Pinpoint the cell where the given text exists, returning its [x, y] midpoint coordinate. 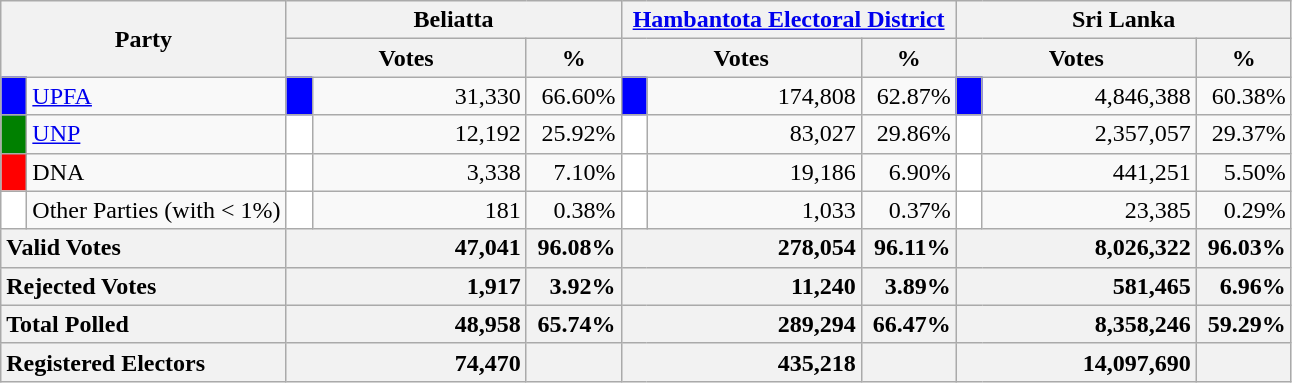
181 [419, 210]
174,808 [754, 96]
581,465 [1076, 286]
0.37% [908, 210]
435,218 [741, 362]
8,358,246 [1076, 324]
278,054 [741, 248]
Valid Votes [144, 248]
29.37% [1244, 134]
25.92% [574, 134]
Rejected Votes [144, 286]
31,330 [419, 96]
8,026,322 [1076, 248]
48,958 [406, 324]
Total Polled [144, 324]
12,192 [419, 134]
7.10% [574, 172]
66.47% [908, 324]
11,240 [741, 286]
62.87% [908, 96]
UPFA [156, 96]
65.74% [574, 324]
3.89% [908, 286]
66.60% [574, 96]
Other Parties (with < 1%) [156, 210]
19,186 [754, 172]
4,846,388 [1089, 96]
3.92% [574, 286]
DNA [156, 172]
96.08% [574, 248]
Sri Lanka [1124, 20]
2,357,057 [1089, 134]
1,917 [406, 286]
59.29% [1244, 324]
441,251 [1089, 172]
23,385 [1089, 210]
83,027 [754, 134]
UNP [156, 134]
3,338 [419, 172]
6.96% [1244, 286]
Beliatta [454, 20]
6.90% [908, 172]
0.29% [1244, 210]
289,294 [741, 324]
0.38% [574, 210]
Registered Electors [144, 362]
96.03% [1244, 248]
29.86% [908, 134]
74,470 [406, 362]
1,033 [754, 210]
Party [144, 39]
60.38% [1244, 96]
Hambantota Electoral District [788, 20]
47,041 [406, 248]
5.50% [1244, 172]
96.11% [908, 248]
14,097,690 [1076, 362]
